Identify which cell holds the provided text, then report its (x, y) central coordinate. 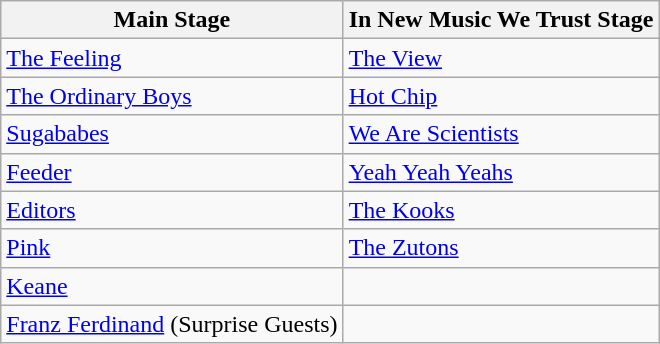
Pink (172, 248)
Franz Ferdinand (Surprise Guests) (172, 324)
Yeah Yeah Yeahs (501, 172)
The Kooks (501, 210)
Hot Chip (501, 96)
In New Music We Trust Stage (501, 20)
Editors (172, 210)
Keane (172, 286)
The Ordinary Boys (172, 96)
We Are Scientists (501, 134)
Feeder (172, 172)
The Feeling (172, 58)
Main Stage (172, 20)
Sugababes (172, 134)
The Zutons (501, 248)
The View (501, 58)
